For the text-containing cell, return its midpoint in [X, Y] coordinate format. 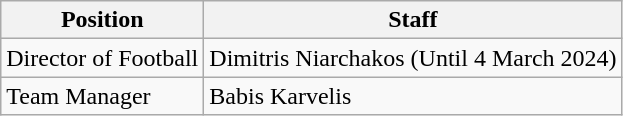
Babis Karvelis [413, 96]
Director of Football [102, 58]
Position [102, 20]
Team Manager [102, 96]
Dimitris Niarchakos (Until 4 March 2024) [413, 58]
Staff [413, 20]
